Find where the given text appears and provide that cell's center as [X, Y] coordinate. 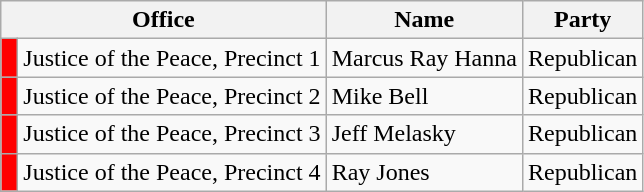
Party [582, 20]
Ray Jones [424, 172]
Justice of the Peace, Precinct 2 [172, 96]
Mike Bell [424, 96]
Marcus Ray Hanna [424, 58]
Justice of the Peace, Precinct 3 [172, 134]
Name [424, 20]
Justice of the Peace, Precinct 4 [172, 172]
Jeff Melasky [424, 134]
Office [164, 20]
Justice of the Peace, Precinct 1 [172, 58]
